Determine the (X, Y) coordinate at the center of the cell enclosing the given text.  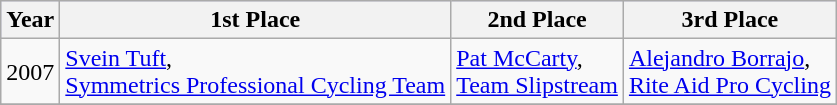
Pat McCarty, Team Slipstream (538, 72)
1st Place (256, 20)
2nd Place (538, 20)
Year (30, 20)
Alejandro Borrajo, Rite Aid Pro Cycling (730, 72)
3rd Place (730, 20)
Svein Tuft, Symmetrics Professional Cycling Team (256, 72)
2007 (30, 72)
